Provide the (x, y) coordinate of the cell's center where the given text is located.  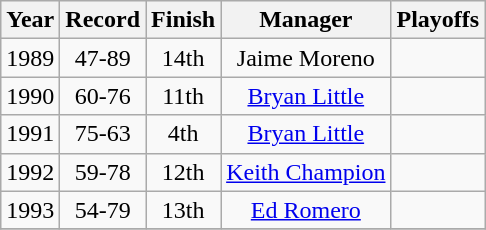
1993 (30, 210)
13th (184, 210)
14th (184, 58)
4th (184, 134)
Finish (184, 20)
Record (103, 20)
1991 (30, 134)
1992 (30, 172)
54-79 (103, 210)
Jaime Moreno (306, 58)
60-76 (103, 96)
Keith Champion (306, 172)
1990 (30, 96)
Manager (306, 20)
Year (30, 20)
59-78 (103, 172)
12th (184, 172)
Ed Romero (306, 210)
47-89 (103, 58)
Playoffs (438, 20)
75-63 (103, 134)
1989 (30, 58)
11th (184, 96)
